Return the [x, y] coordinate for the center point of the cell that contains the specified text.  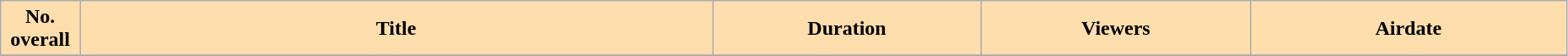
Title [396, 29]
Viewers [1115, 29]
No. overall [40, 29]
Duration [847, 29]
Airdate [1409, 29]
